Detect which cell encompasses the target text, then output its (x, y) center coordinate. 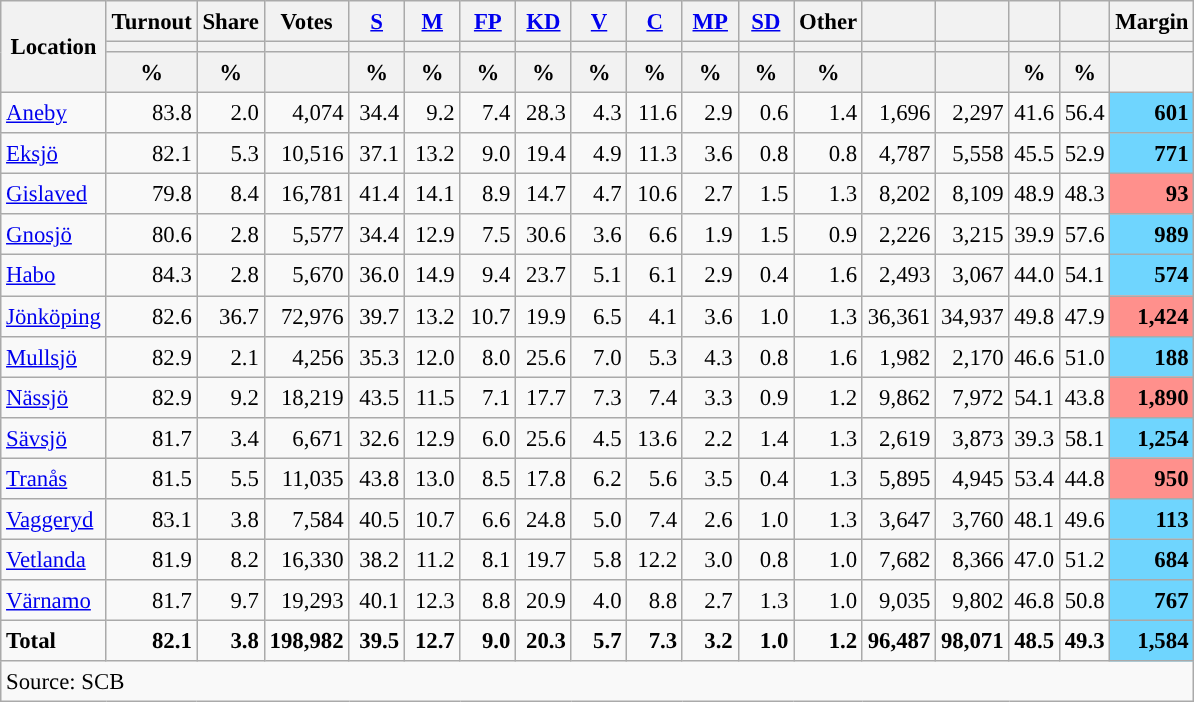
3.4 (230, 438)
9,802 (972, 600)
51.0 (1084, 356)
46.8 (1034, 600)
8,202 (898, 194)
44.8 (1084, 478)
1.9 (710, 234)
11.2 (432, 560)
5.7 (599, 640)
11,035 (306, 478)
28.3 (544, 114)
4.1 (655, 316)
2,297 (972, 114)
93 (1152, 194)
19.7 (544, 560)
1,890 (1152, 398)
4,074 (306, 114)
Gnosjö (54, 234)
4,787 (898, 154)
39.7 (377, 316)
36.7 (230, 316)
9,862 (898, 398)
32.6 (377, 438)
17.8 (544, 478)
96,487 (898, 640)
3,873 (972, 438)
113 (1152, 520)
8,366 (972, 560)
Margin (1152, 22)
8,109 (972, 194)
5.8 (599, 560)
3,647 (898, 520)
7,682 (898, 560)
6,671 (306, 438)
12.2 (655, 560)
48.3 (1084, 194)
9.4 (488, 276)
51.2 (1084, 560)
34,937 (972, 316)
46.6 (1034, 356)
40.1 (377, 600)
49.6 (1084, 520)
3.3 (710, 398)
4,256 (306, 356)
10,516 (306, 154)
3,215 (972, 234)
5,670 (306, 276)
S (377, 22)
39.9 (1034, 234)
47.0 (1034, 560)
6.2 (599, 478)
5.5 (230, 478)
3,760 (972, 520)
17.7 (544, 398)
24.8 (544, 520)
Vetlanda (54, 560)
41.6 (1034, 114)
6.0 (488, 438)
84.3 (152, 276)
5.0 (599, 520)
83.8 (152, 114)
45.5 (1034, 154)
52.9 (1084, 154)
8.2 (230, 560)
38.2 (377, 560)
574 (1152, 276)
198,982 (306, 640)
58.1 (1084, 438)
Habo (54, 276)
950 (1152, 478)
C (655, 22)
12.0 (432, 356)
35.3 (377, 356)
41.4 (377, 194)
82.6 (152, 316)
79.8 (152, 194)
Share (230, 22)
43.5 (377, 398)
9.7 (230, 600)
767 (1152, 600)
MP (710, 22)
V (599, 22)
601 (1152, 114)
Gislaved (54, 194)
Votes (306, 22)
8.0 (488, 356)
Sävsjö (54, 438)
23.7 (544, 276)
11.3 (655, 154)
7,972 (972, 398)
14.9 (432, 276)
Jönköping (54, 316)
11.5 (432, 398)
4.0 (599, 600)
36.0 (377, 276)
7.0 (599, 356)
48.1 (1034, 520)
19.9 (544, 316)
18,219 (306, 398)
2,493 (898, 276)
57.6 (1084, 234)
2.2 (710, 438)
SD (766, 22)
Nässjö (54, 398)
FP (488, 22)
4.7 (599, 194)
4.9 (599, 154)
50.8 (1084, 600)
4.5 (599, 438)
KD (544, 22)
188 (1152, 356)
3.0 (710, 560)
6.1 (655, 276)
56.4 (1084, 114)
4,945 (972, 478)
39.3 (1034, 438)
49.3 (1084, 640)
2.1 (230, 356)
53.4 (1034, 478)
Total (54, 640)
Värnamo (54, 600)
Aneby (54, 114)
44.0 (1034, 276)
1,584 (1152, 640)
7.1 (488, 398)
30.6 (544, 234)
2.0 (230, 114)
36,361 (898, 316)
1,424 (1152, 316)
1,254 (1152, 438)
M (432, 22)
Eksjö (54, 154)
12.7 (432, 640)
13.6 (655, 438)
8.1 (488, 560)
5.1 (599, 276)
47.9 (1084, 316)
684 (1152, 560)
0.6 (766, 114)
9,035 (898, 600)
Location (54, 47)
771 (1152, 154)
7.5 (488, 234)
6.5 (599, 316)
81.5 (152, 478)
48.5 (1034, 640)
3.5 (710, 478)
13.0 (432, 478)
3.2 (710, 640)
14.1 (432, 194)
3,067 (972, 276)
Turnout (152, 22)
49.8 (1034, 316)
2,226 (898, 234)
83.1 (152, 520)
7,584 (306, 520)
2.6 (710, 520)
98,071 (972, 640)
16,330 (306, 560)
989 (1152, 234)
20.9 (544, 600)
11.6 (655, 114)
Vaggeryd (54, 520)
Mullsjö (54, 356)
48.9 (1034, 194)
19,293 (306, 600)
5,558 (972, 154)
20.3 (544, 640)
8.4 (230, 194)
10.6 (655, 194)
2,170 (972, 356)
80.6 (152, 234)
72,976 (306, 316)
39.5 (377, 640)
16,781 (306, 194)
Tranås (54, 478)
Source: SCB (598, 682)
Other (828, 22)
81.9 (152, 560)
40.5 (377, 520)
12.3 (432, 600)
2,619 (898, 438)
19.4 (544, 154)
1,696 (898, 114)
5,895 (898, 478)
5,577 (306, 234)
8.9 (488, 194)
5.6 (655, 478)
14.7 (544, 194)
8.5 (488, 478)
1,982 (898, 356)
37.1 (377, 154)
